Search for the cell housing the specified text and yield its [x, y] center coordinate. 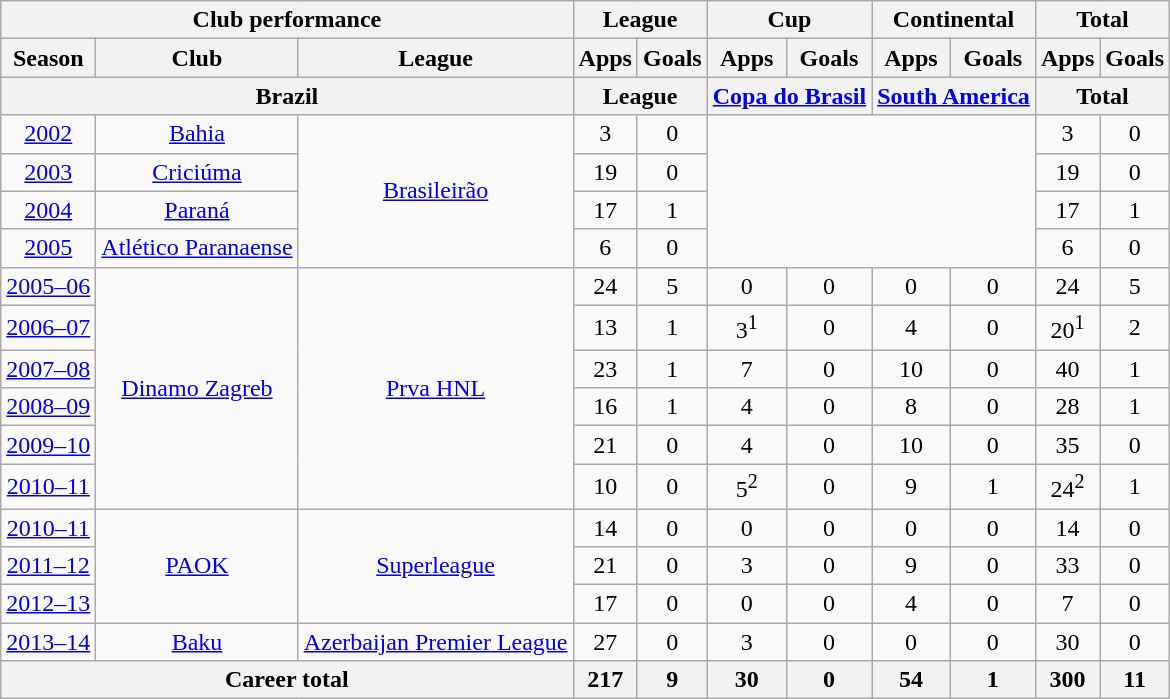
2003 [48, 172]
40 [1067, 369]
52 [746, 486]
Continental [954, 20]
Bahia [197, 134]
2011–12 [48, 566]
2004 [48, 210]
31 [746, 328]
Criciúma [197, 172]
Club performance [287, 20]
8 [912, 407]
11 [1135, 680]
13 [605, 328]
Superleague [436, 566]
Baku [197, 642]
Paraná [197, 210]
2008–09 [48, 407]
Cup [789, 20]
Club [197, 58]
242 [1067, 486]
2005 [48, 248]
Season [48, 58]
217 [605, 680]
201 [1067, 328]
PAOK [197, 566]
300 [1067, 680]
27 [605, 642]
23 [605, 369]
2002 [48, 134]
2007–08 [48, 369]
2012–13 [48, 604]
Prva HNL [436, 388]
South America [954, 96]
28 [1067, 407]
54 [912, 680]
33 [1067, 566]
2 [1135, 328]
2013–14 [48, 642]
Brazil [287, 96]
Azerbaijan Premier League [436, 642]
2005–06 [48, 286]
2009–10 [48, 445]
2006–07 [48, 328]
35 [1067, 445]
Dinamo Zagreb [197, 388]
16 [605, 407]
Career total [287, 680]
Brasileirão [436, 191]
Copa do Brasil [789, 96]
Atlético Paranaense [197, 248]
